Find where the given text appears and provide that cell's center as [X, Y] coordinate. 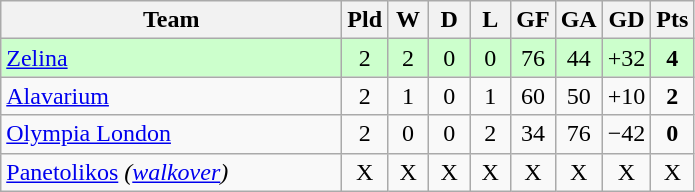
GF [533, 20]
Team [172, 20]
−42 [626, 134]
L [490, 20]
Alavarium [172, 96]
4 [672, 58]
W [408, 20]
34 [533, 134]
GD [626, 20]
Olympia London [172, 134]
+10 [626, 96]
50 [578, 96]
44 [578, 58]
GA [578, 20]
+32 [626, 58]
Panetolikos (walkover) [172, 172]
60 [533, 96]
D [450, 20]
Pld [365, 20]
Zelina [172, 58]
Pts [672, 20]
